Extract the (x, y) coordinate from the center of the cell holding the provided text.  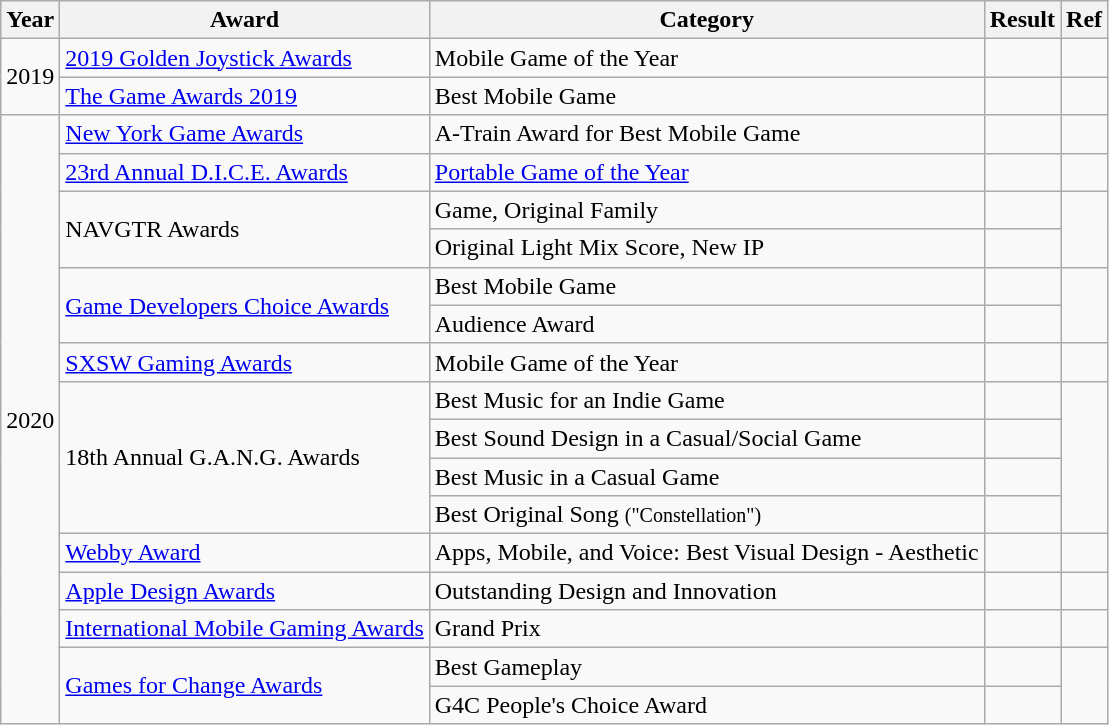
NAVGTR Awards (244, 229)
Game, Original Family (706, 210)
Grand Prix (706, 629)
Result (1022, 20)
2019 Golden Joystick Awards (244, 58)
International Mobile Gaming Awards (244, 629)
Best Original Song ("Constellation") (706, 515)
Games for Change Awards (244, 686)
18th Annual G.A.N.G. Awards (244, 457)
New York Game Awards (244, 134)
Webby Award (244, 553)
2019 (30, 77)
The Game Awards 2019 (244, 96)
Audience Award (706, 324)
Best Music in a Casual Game (706, 477)
Category (706, 20)
Year (30, 20)
Portable Game of the Year (706, 172)
Ref (1084, 20)
Best Sound Design in a Casual/Social Game (706, 438)
SXSW Gaming Awards (244, 362)
2020 (30, 420)
Original Light Mix Score, New IP (706, 248)
Apps, Mobile, and Voice: Best Visual Design - Aesthetic (706, 553)
Best Music for an Indie Game (706, 400)
A-Train Award for Best Mobile Game (706, 134)
G4C People's Choice Award (706, 705)
Apple Design Awards (244, 591)
Outstanding Design and Innovation (706, 591)
Best Gameplay (706, 667)
23rd Annual D.I.C.E. Awards (244, 172)
Award (244, 20)
Game Developers Choice Awards (244, 305)
